Identify which cell holds the provided text, then report its (X, Y) central coordinate. 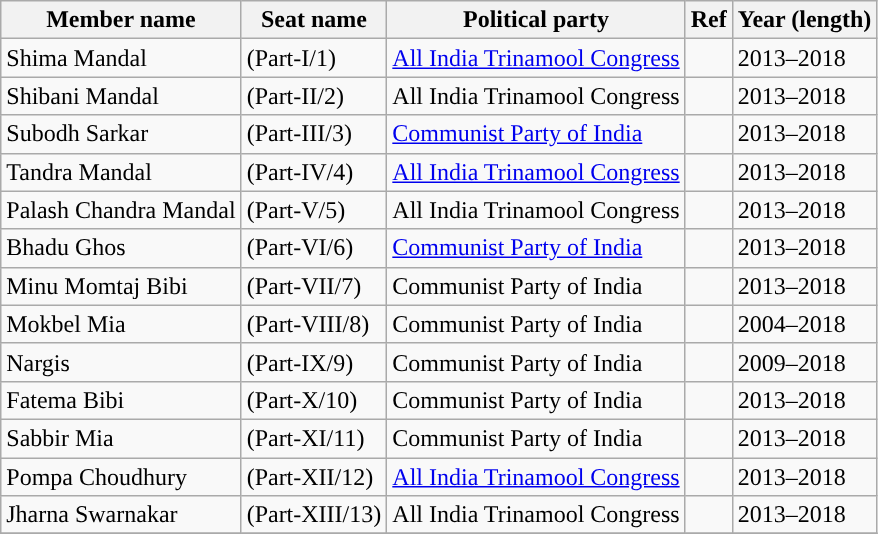
Shima Mandal (121, 58)
(Part-V/5) (314, 210)
Political party (536, 20)
Shibani Mandal (121, 96)
2004–2018 (804, 324)
Fatema Bibi (121, 400)
Nargis (121, 362)
Year (length) (804, 20)
(Part-IX/9) (314, 362)
(Part-XII/12) (314, 477)
(Part-X/10) (314, 400)
(Part-VI/6) (314, 248)
Sabbir Mia (121, 438)
Pompa Choudhury (121, 477)
(Part-VII/7) (314, 286)
Bhadu Ghos (121, 248)
Tandra Mandal (121, 172)
(Part-IV/4) (314, 172)
(Part-VIII/8) (314, 324)
(Part-XIII/13) (314, 515)
(Part-XI/11) (314, 438)
Member name (121, 20)
Ref (708, 20)
Jharna Swarnakar (121, 515)
2009–2018 (804, 362)
Minu Momtaj Bibi (121, 286)
(Part-II/2) (314, 96)
Palash Chandra Mandal (121, 210)
Seat name (314, 20)
(Part-I/1) (314, 58)
Mokbel Mia (121, 324)
Subodh Sarkar (121, 134)
(Part-III/3) (314, 134)
